Pinpoint the cell where the given text exists, returning its (x, y) midpoint coordinate. 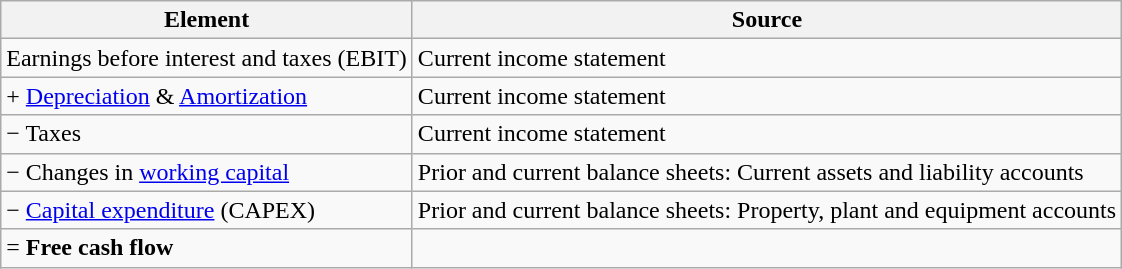
− Changes in working capital (207, 172)
+ Depreciation & Amortization (207, 96)
Earnings before interest and taxes (EBIT) (207, 58)
Element (207, 20)
Prior and current balance sheets: Property, plant and equipment accounts (766, 210)
− Capital expenditure (CAPEX) (207, 210)
Source (766, 20)
− Taxes (207, 134)
Prior and current balance sheets: Current assets and liability accounts (766, 172)
= Free cash flow (207, 248)
